Extract the [X, Y] coordinate from the center of the cell holding the provided text.  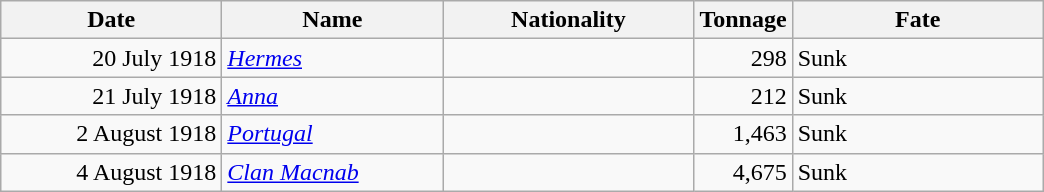
20 July 1918 [112, 58]
Fate [918, 20]
Portugal [332, 134]
Hermes [332, 58]
Nationality [568, 20]
Tonnage [743, 20]
2 August 1918 [112, 134]
21 July 1918 [112, 96]
Clan Macnab [332, 172]
1,463 [743, 134]
Name [332, 20]
Date [112, 20]
4,675 [743, 172]
298 [743, 58]
Anna [332, 96]
4 August 1918 [112, 172]
212 [743, 96]
